Output the [x, y] coordinate of the center of the cell containing the given text.  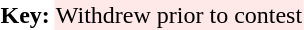
Withdrew prior to contest [178, 15]
